Search for the cell housing the specified text and yield its (x, y) center coordinate. 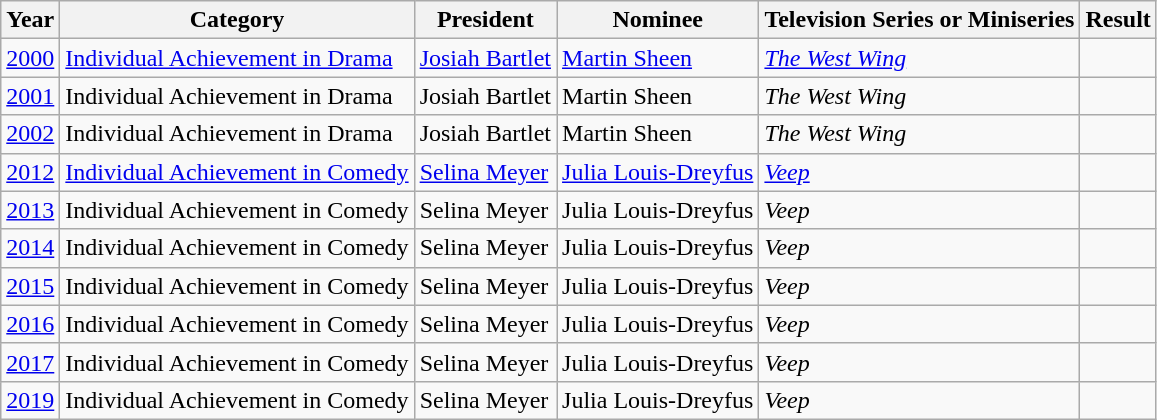
2017 (30, 362)
2002 (30, 134)
2015 (30, 286)
Nominee (658, 20)
2000 (30, 58)
2019 (30, 400)
President (485, 20)
2012 (30, 172)
Year (30, 20)
Category (237, 20)
2016 (30, 324)
Television Series or Miniseries (920, 20)
Result (1118, 20)
2014 (30, 248)
2013 (30, 210)
2001 (30, 96)
